Determine the [X, Y] coordinate at the center of the cell enclosing the given text.  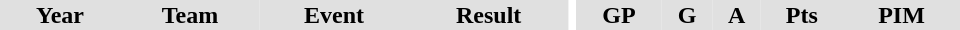
A [737, 15]
G [688, 15]
Pts [802, 15]
Year [60, 15]
Team [190, 15]
GP [619, 15]
Result [488, 15]
Event [334, 15]
PIM [902, 15]
